For the text-containing cell, return its midpoint in (x, y) coordinate format. 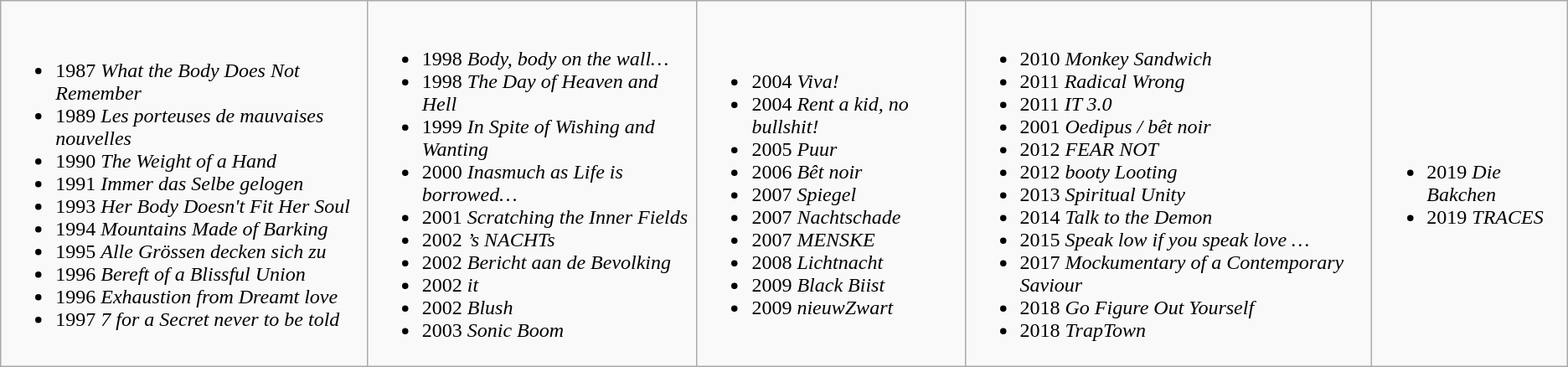
2004 Viva!2004 Rent a kid, no bullshit!2005 Puur2006 Bêt noir2007 Spiegel2007 Nachtschade2007 MENSKE2008 Lichtnacht2009 Black Biist2009 nieuwZwart (831, 184)
2019 Die Bakchen2019 TRACES (1469, 184)
